Detect which cell encompasses the target text, then output its (x, y) center coordinate. 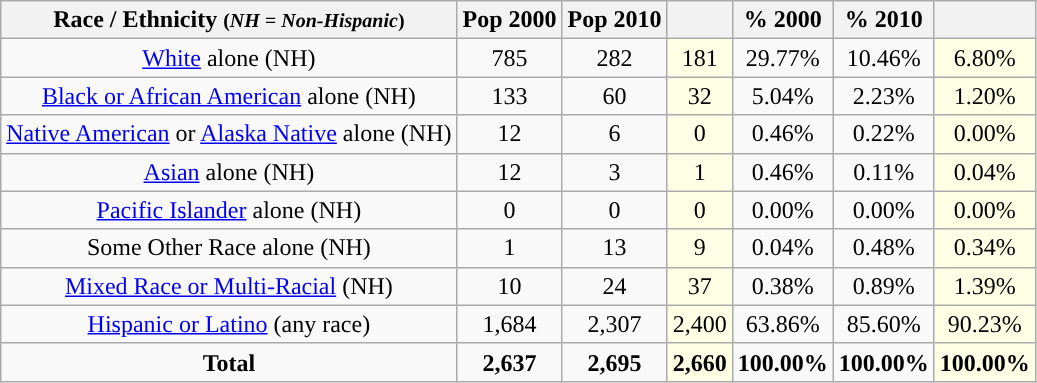
90.23% (984, 324)
White alone (NH) (229, 58)
32 (700, 96)
% 2000 (782, 20)
29.77% (782, 58)
785 (510, 58)
10 (510, 286)
Asian alone (NH) (229, 172)
Hispanic or Latino (any race) (229, 324)
5.04% (782, 96)
282 (614, 58)
181 (700, 58)
Pop 2010 (614, 20)
9 (700, 248)
1.20% (984, 96)
85.60% (884, 324)
63.86% (782, 324)
Pacific Islander alone (NH) (229, 210)
2,307 (614, 324)
0.11% (884, 172)
0.89% (884, 286)
0.22% (884, 134)
1,684 (510, 324)
Some Other Race alone (NH) (229, 248)
13 (614, 248)
60 (614, 96)
2,400 (700, 324)
Native American or Alaska Native alone (NH) (229, 134)
24 (614, 286)
133 (510, 96)
% 2010 (884, 20)
6 (614, 134)
37 (700, 286)
Black or African American alone (NH) (229, 96)
Total (229, 362)
6.80% (984, 58)
Mixed Race or Multi-Racial (NH) (229, 286)
2,695 (614, 362)
2.23% (884, 96)
3 (614, 172)
Pop 2000 (510, 20)
0.48% (884, 248)
2,637 (510, 362)
Race / Ethnicity (NH = Non-Hispanic) (229, 20)
0.34% (984, 248)
10.46% (884, 58)
1.39% (984, 286)
0.38% (782, 286)
2,660 (700, 362)
